Search for the cell housing the specified text and yield its (X, Y) center coordinate. 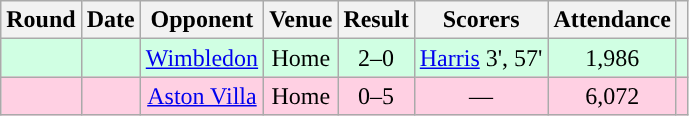
Round (41, 20)
Harris 3', 57' (481, 58)
Aston Villa (202, 96)
1,986 (612, 58)
— (481, 96)
Scorers (481, 20)
6,072 (612, 96)
Attendance (612, 20)
0–5 (376, 96)
2–0 (376, 58)
Wimbledon (202, 58)
Date (110, 20)
Venue (301, 20)
Result (376, 20)
Opponent (202, 20)
